Output the [X, Y] coordinate of the center of the cell containing the given text.  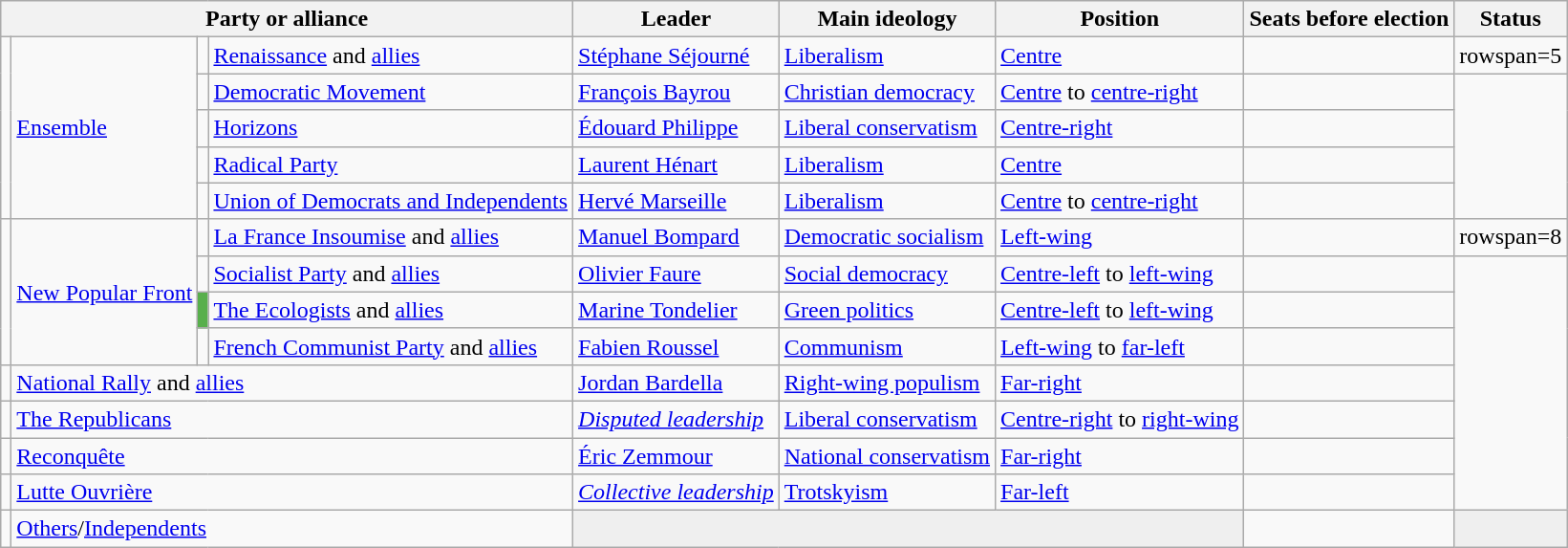
Jordan Bardella [677, 383]
Right-wing populism [887, 383]
Centre-right [1120, 128]
Others/Independents [292, 529]
Éric Zemmour [677, 456]
Renaissance and allies [391, 55]
Ensemble [105, 128]
Seats before election [1349, 19]
Democratic Movement [391, 92]
rowspan=5 [1511, 55]
Fabien Roussel [677, 346]
Christian democracy [887, 92]
Far-left [1120, 493]
The Republicans [292, 419]
The Ecologists and allies [391, 310]
Position [1120, 19]
Collective leadership [677, 493]
Centre-right to right-wing [1120, 419]
Left-wing to far-left [1120, 346]
Radical Party [391, 164]
Édouard Philippe [677, 128]
Main ideology [887, 19]
Stéphane Séjourné [677, 55]
Hervé Marseille [677, 201]
Green politics [887, 310]
National Rally and allies [292, 383]
Union of Democrats and Independents [391, 201]
Marine Tondelier [677, 310]
Social democracy [887, 274]
Olivier Faure [677, 274]
rowspan=8 [1511, 237]
Trotskyism [887, 493]
Status [1511, 19]
Laurent Hénart [677, 164]
Socialist Party and allies [391, 274]
Party or alliance [287, 19]
National conservatism [887, 456]
François Bayrou [677, 92]
Lutte Ouvrière [292, 493]
Reconquête [292, 456]
Left-wing [1120, 237]
New Popular Front [105, 292]
Democratic socialism [887, 237]
French Communist Party and allies [391, 346]
Disputed leadership [677, 419]
Horizons [391, 128]
Manuel Bompard [677, 237]
Leader [677, 19]
Communism [887, 346]
La France Insoumise and allies [391, 237]
